From the cell containing the given text, extract its center point as (x, y) coordinate. 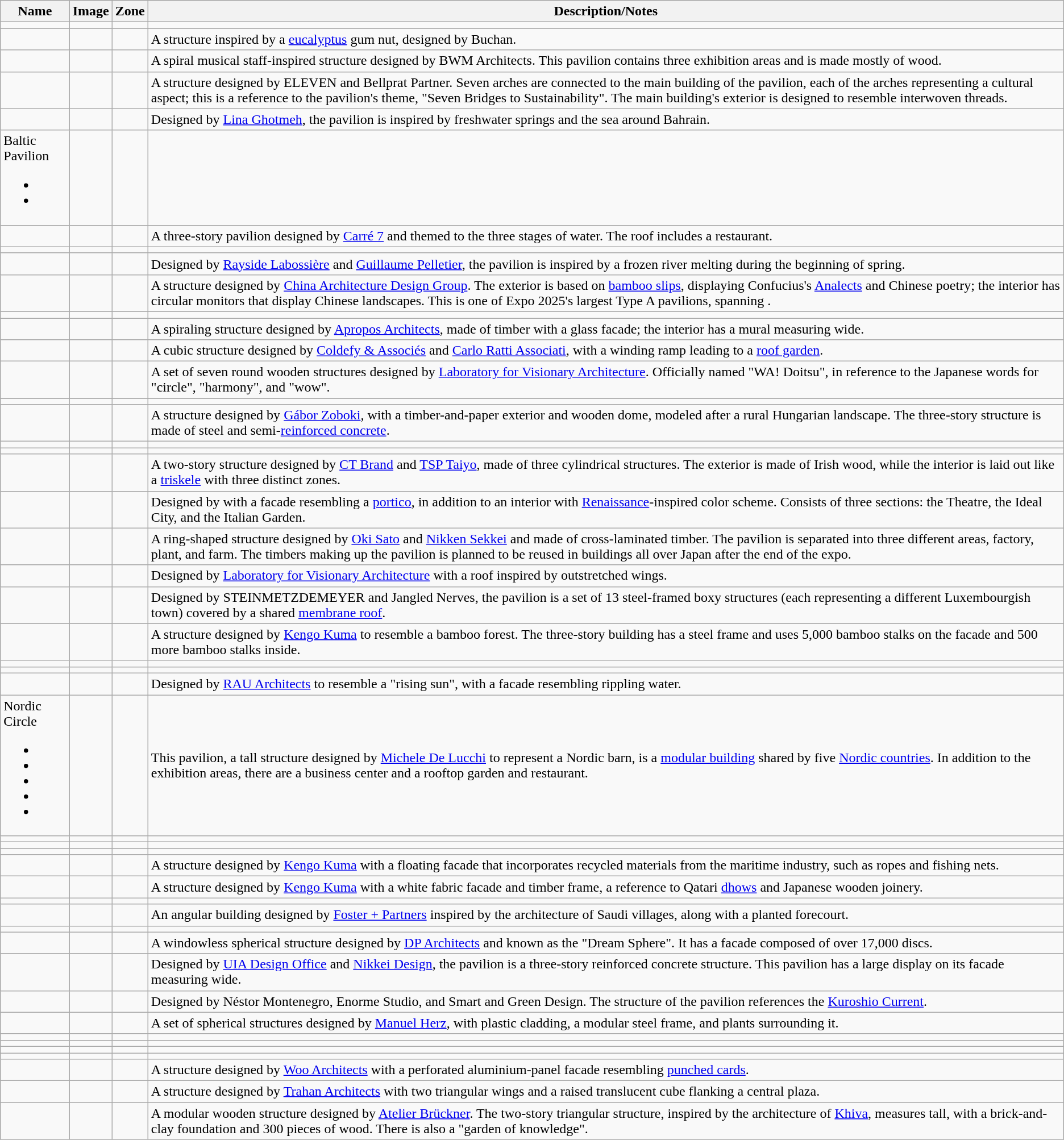
Baltic Pavilion (35, 177)
A structure designed by Trahan Architects with two triangular wings and a raised translucent cube flanking a central plaza. (606, 1092)
A structure inspired by a eucalyptus gum nut, designed by Buchan. (606, 39)
Name (35, 11)
Designed by Lina Ghotmeh, the pavilion is inspired by freshwater springs and the sea around Bahrain. (606, 119)
A set of spherical structures designed by Manuel Herz, with plastic cladding, a modular steel frame, and plants surrounding it. (606, 1023)
A structure designed by Woo Architects with a perforated aluminium-panel facade resembling punched cards. (606, 1070)
Nordic Circle (35, 765)
Designed by Laboratory for Visionary Architecture with a roof inspired by outstretched wings. (606, 576)
Designed by RAU Architects to resemble a "rising sun", with a facade resembling rippling water. (606, 684)
Image (91, 11)
A cubic structure designed by Coldefy & Associés and Carlo Ratti Associati, with a winding ramp leading to a roof garden. (606, 351)
A spiral musical staff-inspired structure designed by BWM Architects. This pavilion contains three exhibition areas and is made mostly of wood. (606, 61)
Zone (130, 11)
A three-story pavilion designed by Carré 7 and themed to the three stages of water. The roof includes a restaurant. (606, 236)
A structure designed by Kengo Kuma with a white fabric facade and timber frame, a reference to Qatari dhows and Japanese wooden joinery. (606, 887)
Designed by Rayside Labossière and Guillaume Pelletier, the pavilion is inspired by a frozen river melting during the beginning of spring. (606, 264)
A spiraling structure designed by Apropos Architects, made of timber with a glass facade; the interior has a mural measuring wide. (606, 329)
Designed by Néstor Montenegro, Enorme Studio, and Smart and Green Design. The structure of the pavilion references the Kuroshio Current. (606, 1001)
An angular building designed by Foster + Partners inspired by the architecture of Saudi villages, along with a planted forecourt. (606, 915)
A windowless spherical structure designed by DP Architects and known as the "Dream Sphere". It has a facade composed of over 17,000 discs. (606, 943)
Description/Notes (606, 11)
